Find where the given text appears and provide that cell's center as (X, Y) coordinate. 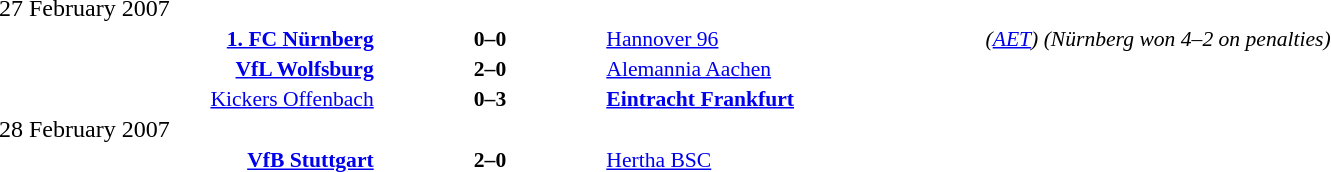
0–0 (490, 38)
0–3 (490, 98)
Eintracht Frankfurt (794, 98)
2–0 (490, 68)
Hannover 96 (794, 38)
Alemannia Aachen (794, 68)
